Locate the cell with the specified text and output its [x, y] center coordinate. 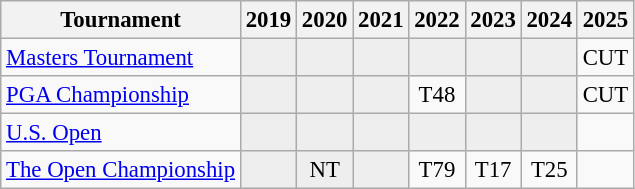
PGA Championship [121, 95]
2020 [325, 20]
The Open Championship [121, 170]
2019 [268, 20]
U.S. Open [121, 133]
2022 [437, 20]
NT [325, 170]
Tournament [121, 20]
Masters Tournament [121, 58]
T25 [549, 170]
2025 [605, 20]
T48 [437, 95]
2023 [493, 20]
T79 [437, 170]
2021 [381, 20]
2024 [549, 20]
T17 [493, 170]
